Detect which cell encompasses the target text, then output its [x, y] center coordinate. 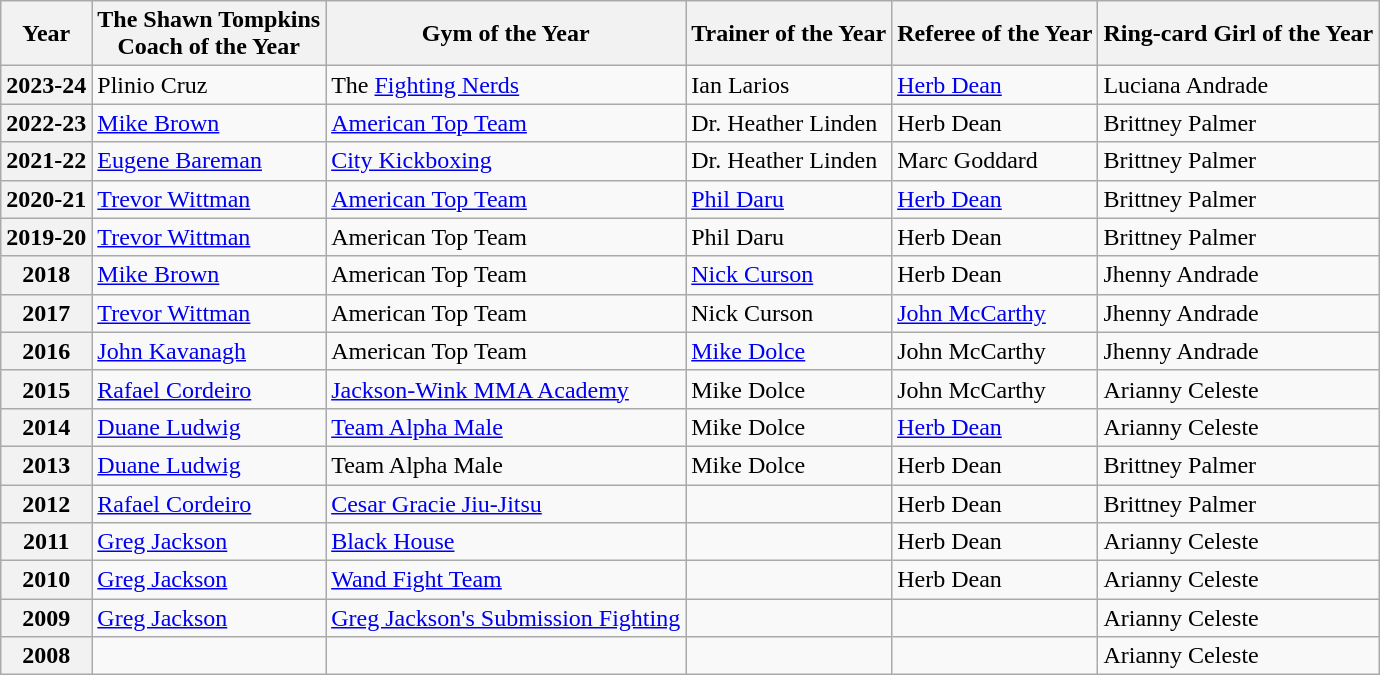
Eugene Bareman [209, 161]
Greg Jackson's Submission Fighting [506, 618]
John Kavanagh [209, 351]
Ring-card Girl of the Year [1238, 34]
City Kickboxing [506, 161]
2008 [46, 656]
Jackson-Wink MMA Academy [506, 389]
2023-24 [46, 85]
2013 [46, 465]
Gym of the Year [506, 34]
Cesar Gracie Jiu-Jitsu [506, 503]
Year [46, 34]
2015 [46, 389]
2017 [46, 313]
Referee of the Year [995, 34]
2019-20 [46, 237]
Wand Fight Team [506, 580]
2011 [46, 542]
2022-23 [46, 123]
2021-22 [46, 161]
Plinio Cruz [209, 85]
Ian Larios [789, 85]
Luciana Andrade [1238, 85]
The Shawn TompkinsCoach of the Year [209, 34]
2016 [46, 351]
2010 [46, 580]
2014 [46, 427]
2018 [46, 275]
Trainer of the Year [789, 34]
2020-21 [46, 199]
2012 [46, 503]
Marc Goddard [995, 161]
2009 [46, 618]
The Fighting Nerds [506, 85]
Black House [506, 542]
